Detect which cell encompasses the target text, then output its (x, y) center coordinate. 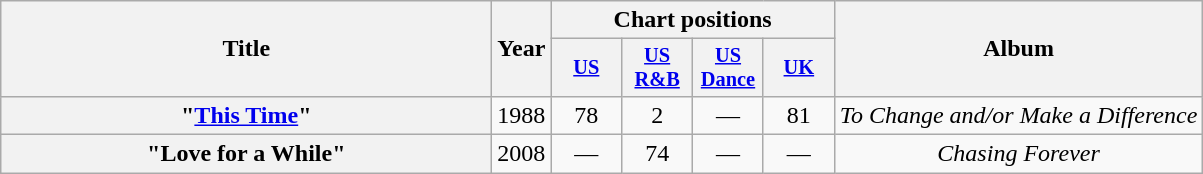
Chasing Forever (1018, 154)
Chart positions (692, 20)
Album (1018, 49)
Title (246, 49)
81 (798, 115)
To Change and/or Make a Difference (1018, 115)
US Dance (728, 68)
Year (522, 49)
US R&B (658, 68)
2 (658, 115)
2008 (522, 154)
UK (798, 68)
US (586, 68)
1988 (522, 115)
"This Time" (246, 115)
74 (658, 154)
78 (586, 115)
"Love for a While" (246, 154)
